Capture the cell that displays the provided text and extract its (X, Y) central coordinate. 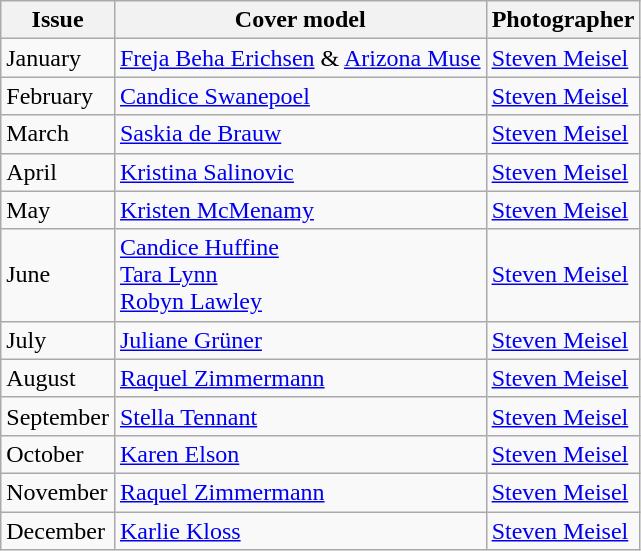
February (58, 96)
August (58, 378)
Juliane Grüner (300, 340)
Issue (58, 20)
Photographer (563, 20)
October (58, 454)
Cover model (300, 20)
April (58, 172)
July (58, 340)
May (58, 210)
September (58, 416)
March (58, 134)
June (58, 275)
December (58, 531)
Kristen McMenamy (300, 210)
Candice HuffineTara LynnRobyn Lawley (300, 275)
Karlie Kloss (300, 531)
Kristina Salinovic (300, 172)
Saskia de Brauw (300, 134)
Stella Tennant (300, 416)
November (58, 492)
Candice Swanepoel (300, 96)
Freja Beha Erichsen & Arizona Muse (300, 58)
Karen Elson (300, 454)
January (58, 58)
